Provide the (x, y) coordinate of the cell's center where the given text is located.  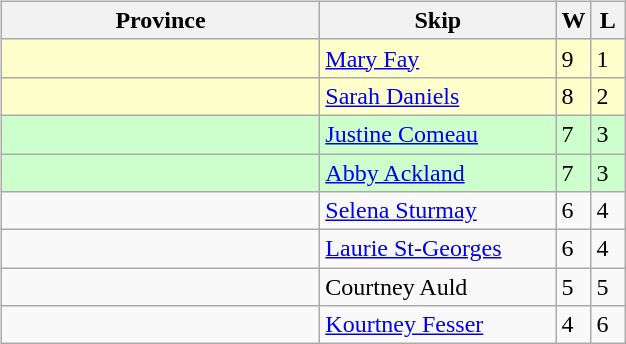
1 (608, 58)
Courtney Auld (438, 287)
Selena Sturmay (438, 211)
Skip (438, 20)
Sarah Daniels (438, 96)
Mary Fay (438, 58)
Laurie St-Georges (438, 249)
9 (574, 58)
Abby Ackland (438, 173)
Province (160, 20)
2 (608, 96)
L (608, 20)
Kourtney Fesser (438, 325)
Justine Comeau (438, 134)
8 (574, 96)
W (574, 20)
